Detect which cell encompasses the target text, then output its [X, Y] center coordinate. 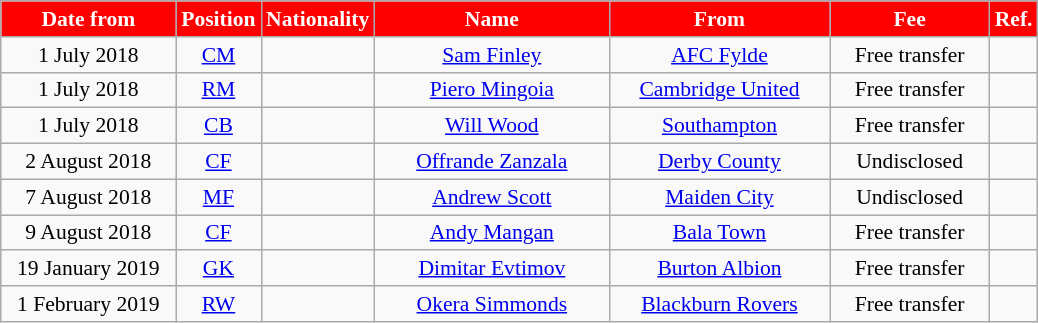
Andrew Scott [492, 197]
Maiden City [719, 197]
Fee [910, 19]
Date from [88, 19]
Name [492, 19]
Piero Mingoia [492, 90]
2 August 2018 [88, 162]
From [719, 19]
MF [218, 197]
Offrande Zanzala [492, 162]
Nationality [318, 19]
Blackburn Rovers [719, 304]
GK [218, 269]
Sam Finley [492, 55]
9 August 2018 [88, 233]
CM [218, 55]
RW [218, 304]
Position [218, 19]
Okera Simmonds [492, 304]
CB [218, 126]
Dimitar Evtimov [492, 269]
19 January 2019 [88, 269]
Derby County [719, 162]
7 August 2018 [88, 197]
AFC Fylde [719, 55]
Will Wood [492, 126]
Burton Albion [719, 269]
Cambridge United [719, 90]
Andy Mangan [492, 233]
RM [218, 90]
Bala Town [719, 233]
Ref. [1014, 19]
Southampton [719, 126]
1 February 2019 [88, 304]
